Return the [x, y] coordinate for the center point of the cell that contains the specified text.  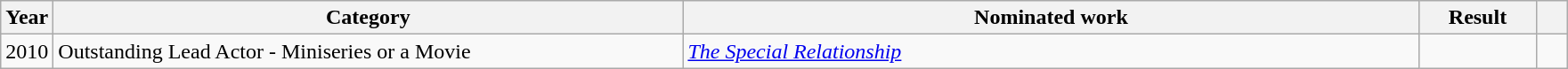
Year [27, 18]
2010 [27, 51]
Outstanding Lead Actor - Miniseries or a Movie [369, 51]
The Special Relationship [1051, 51]
Category [369, 18]
Nominated work [1051, 18]
Result [1478, 18]
